Capture the cell that displays the provided text and extract its [X, Y] central coordinate. 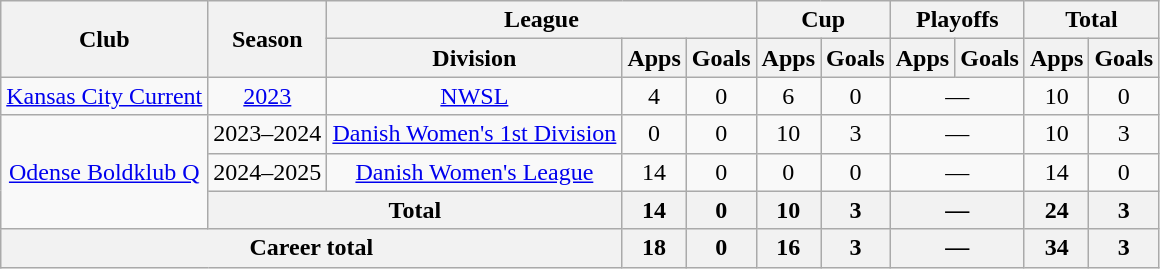
16 [788, 248]
4 [654, 96]
NWSL [474, 96]
Odense Boldklub Q [104, 172]
34 [1056, 248]
2023 [268, 96]
Playoffs [957, 20]
6 [788, 96]
Career total [312, 248]
2024–2025 [268, 172]
Danish Women's League [474, 172]
Danish Women's 1st Division [474, 134]
24 [1056, 210]
18 [654, 248]
League [542, 20]
Season [268, 39]
Club [104, 39]
Kansas City Current [104, 96]
Division [474, 58]
Cup [823, 20]
2023–2024 [268, 134]
